For the text-containing cell, return its midpoint in [x, y] coordinate format. 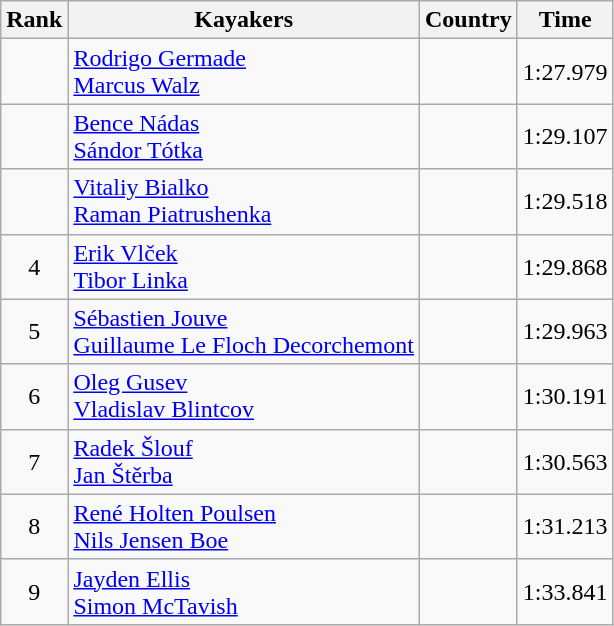
Kayakers [244, 20]
8 [34, 526]
7 [34, 462]
Erik VlčekTibor Linka [244, 266]
1:29.107 [565, 136]
Rodrigo GermadeMarcus Walz [244, 72]
1:29.868 [565, 266]
Jayden EllisSimon McTavish [244, 592]
1:27.979 [565, 72]
Radek ŠloufJan Štěrba [244, 462]
1:30.191 [565, 396]
Rank [34, 20]
Time [565, 20]
1:30.563 [565, 462]
René Holten PoulsenNils Jensen Boe [244, 526]
Bence NádasSándor Tótka [244, 136]
1:31.213 [565, 526]
4 [34, 266]
Country [468, 20]
Sébastien JouveGuillaume Le Floch Decorchemont [244, 332]
9 [34, 592]
Oleg GusevVladislav Blintcov [244, 396]
1:29.518 [565, 202]
Vitaliy BialkoRaman Piatrushenka [244, 202]
1:33.841 [565, 592]
5 [34, 332]
6 [34, 396]
1:29.963 [565, 332]
